Locate the cell with the specified text and output its (x, y) center coordinate. 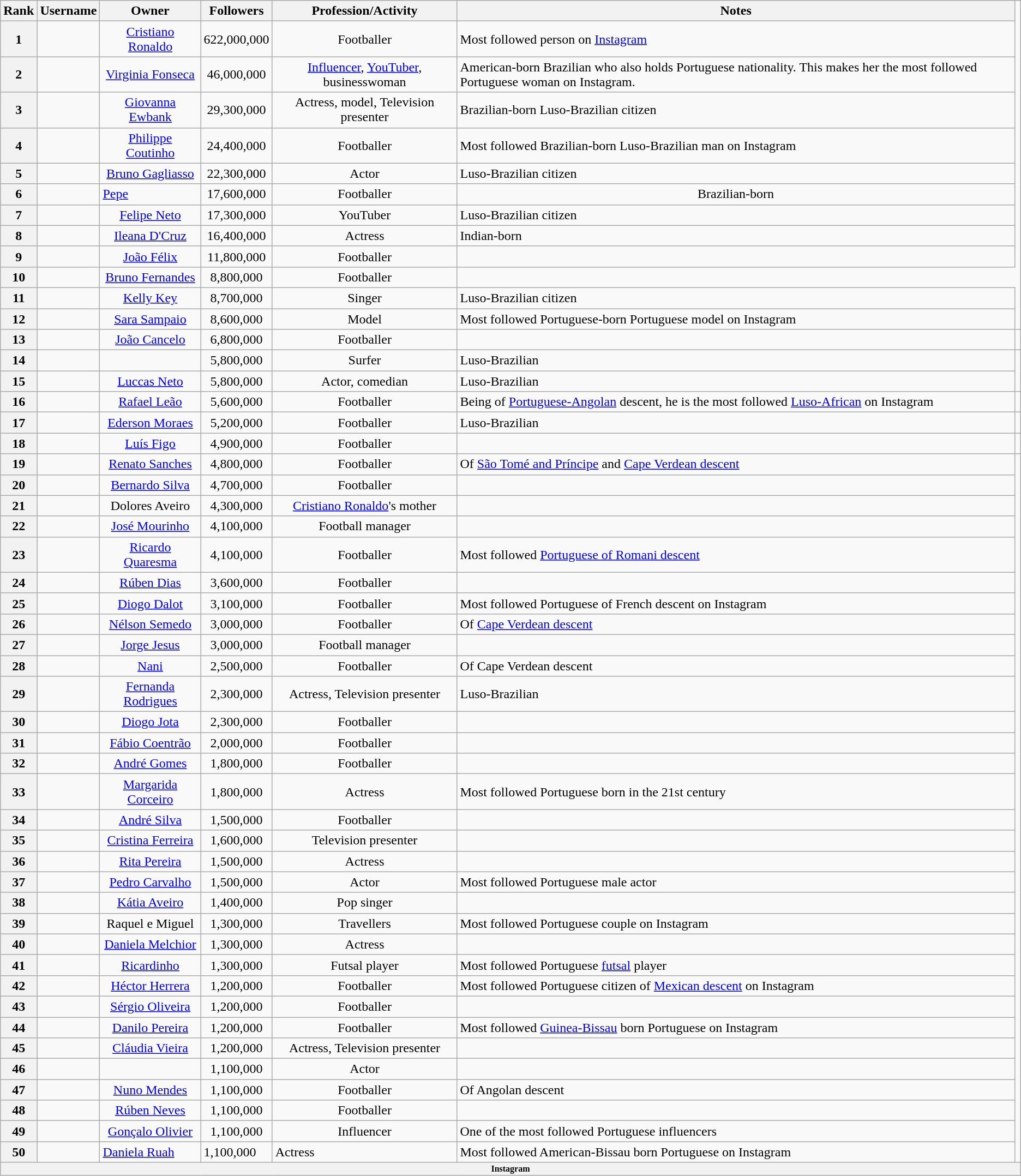
Raquel e Miguel (151, 923)
3,100,000 (237, 603)
27 (19, 645)
6 (19, 194)
4,800,000 (237, 464)
Followers (237, 11)
19 (19, 464)
Model (364, 319)
Ricardinho (151, 965)
2,500,000 (237, 666)
23 (19, 554)
22 (19, 526)
20 (19, 485)
8,700,000 (237, 298)
4,700,000 (237, 485)
Ileana D'Cruz (151, 236)
Actress, model, Television presenter (364, 110)
12 (19, 319)
50 (19, 1152)
Rank (19, 11)
3 (19, 110)
Héctor Herrera (151, 986)
11 (19, 298)
Travellers (364, 923)
André Silva (151, 820)
Diogo Dalot (151, 603)
Bernardo Silva (151, 485)
46 (19, 1069)
João Félix (151, 256)
Brazilian-born (736, 194)
Jorge Jesus (151, 645)
32 (19, 764)
Instagram (510, 1169)
36 (19, 861)
Pepe (151, 194)
Being of Portuguese-Angolan descent, he is the most followed Luso-African on Instagram (736, 402)
11,800,000 (237, 256)
Surfer (364, 361)
Nélson Semedo (151, 624)
2,000,000 (237, 743)
Rita Pereira (151, 861)
Fábio Coentrão (151, 743)
Influencer, YouTuber, businesswoman (364, 74)
Luccas Neto (151, 381)
6,800,000 (237, 340)
5 (19, 173)
Most followed Portuguese born in the 21st century (736, 792)
33 (19, 792)
13 (19, 340)
622,000,000 (237, 39)
Most followed Portuguese of Romani descent (736, 554)
3,600,000 (237, 583)
17 (19, 423)
Indian-born (736, 236)
8 (19, 236)
30 (19, 722)
Bruno Fernandes (151, 277)
49 (19, 1131)
Giovanna Ewbank (151, 110)
4,900,000 (237, 443)
Sérgio Oliveira (151, 1006)
25 (19, 603)
Gonçalo Olivier (151, 1131)
48 (19, 1111)
YouTuber (364, 215)
Most followed Portuguese-born Portuguese model on Instagram (736, 319)
29 (19, 694)
47 (19, 1090)
5,200,000 (237, 423)
8,600,000 (237, 319)
2 (19, 74)
5,600,000 (237, 402)
28 (19, 666)
One of the most followed Portuguese influencers (736, 1131)
Rúben Dias (151, 583)
André Gomes (151, 764)
Most followed person on Instagram (736, 39)
Most followed American-Bissau born Portuguese on Instagram (736, 1152)
Most followed Portuguese futsal player (736, 965)
Sara Sampaio (151, 319)
Pedro Carvalho (151, 882)
Nuno Mendes (151, 1090)
Singer (364, 298)
Nani (151, 666)
Of São Tomé and Príncipe and Cape Verdean descent (736, 464)
Philippe Coutinho (151, 145)
7 (19, 215)
Felipe Neto (151, 215)
Cláudia Vieira (151, 1048)
Brazilian-born Luso-Brazilian citizen (736, 110)
Influencer (364, 1131)
17,600,000 (237, 194)
Profession/Activity (364, 11)
26 (19, 624)
Notes (736, 11)
Television presenter (364, 841)
37 (19, 882)
15 (19, 381)
Margarida Corceiro (151, 792)
Bruno Gagliasso (151, 173)
1,400,000 (237, 903)
João Cancelo (151, 340)
Most followed Brazilian-born Luso-Brazilian man on Instagram (736, 145)
Virginia Fonseca (151, 74)
Most followed Portuguese male actor (736, 882)
Danilo Pereira (151, 1027)
Most followed Portuguese of French descent on Instagram (736, 603)
40 (19, 944)
31 (19, 743)
José Mourinho (151, 526)
4 (19, 145)
1,600,000 (237, 841)
Kelly Key (151, 298)
35 (19, 841)
39 (19, 923)
38 (19, 903)
Most followed Portuguese couple on Instagram (736, 923)
Rafael Leão (151, 402)
Most followed Portuguese citizen of Mexican descent on Instagram (736, 986)
10 (19, 277)
16 (19, 402)
Rúben Neves (151, 1111)
Ricardo Quaresma (151, 554)
9 (19, 256)
Ederson Moraes (151, 423)
Of Angolan descent (736, 1090)
24 (19, 583)
Futsal player (364, 965)
Dolores Aveiro (151, 506)
Pop singer (364, 903)
29,300,000 (237, 110)
46,000,000 (237, 74)
Cristina Ferreira (151, 841)
44 (19, 1027)
43 (19, 1006)
45 (19, 1048)
Fernanda Rodrigues (151, 694)
14 (19, 361)
16,400,000 (237, 236)
Luís Figo (151, 443)
Renato Sanches (151, 464)
42 (19, 986)
22,300,000 (237, 173)
Actor, comedian (364, 381)
41 (19, 965)
18 (19, 443)
17,300,000 (237, 215)
Username (69, 11)
Cristiano Ronaldo (151, 39)
Daniela Melchior (151, 944)
Owner (151, 11)
21 (19, 506)
8,800,000 (237, 277)
Most followed Guinea-Bissau born Portuguese on Instagram (736, 1027)
Kátia Aveiro (151, 903)
Cristiano Ronaldo's mother (364, 506)
4,300,000 (237, 506)
Diogo Jota (151, 722)
24,400,000 (237, 145)
34 (19, 820)
1 (19, 39)
American-born Brazilian who also holds Portuguese nationality. This makes her the most followed Portuguese woman on Instagram. (736, 74)
Daniela Ruah (151, 1152)
